From the cell containing the given text, extract its center point as (X, Y) coordinate. 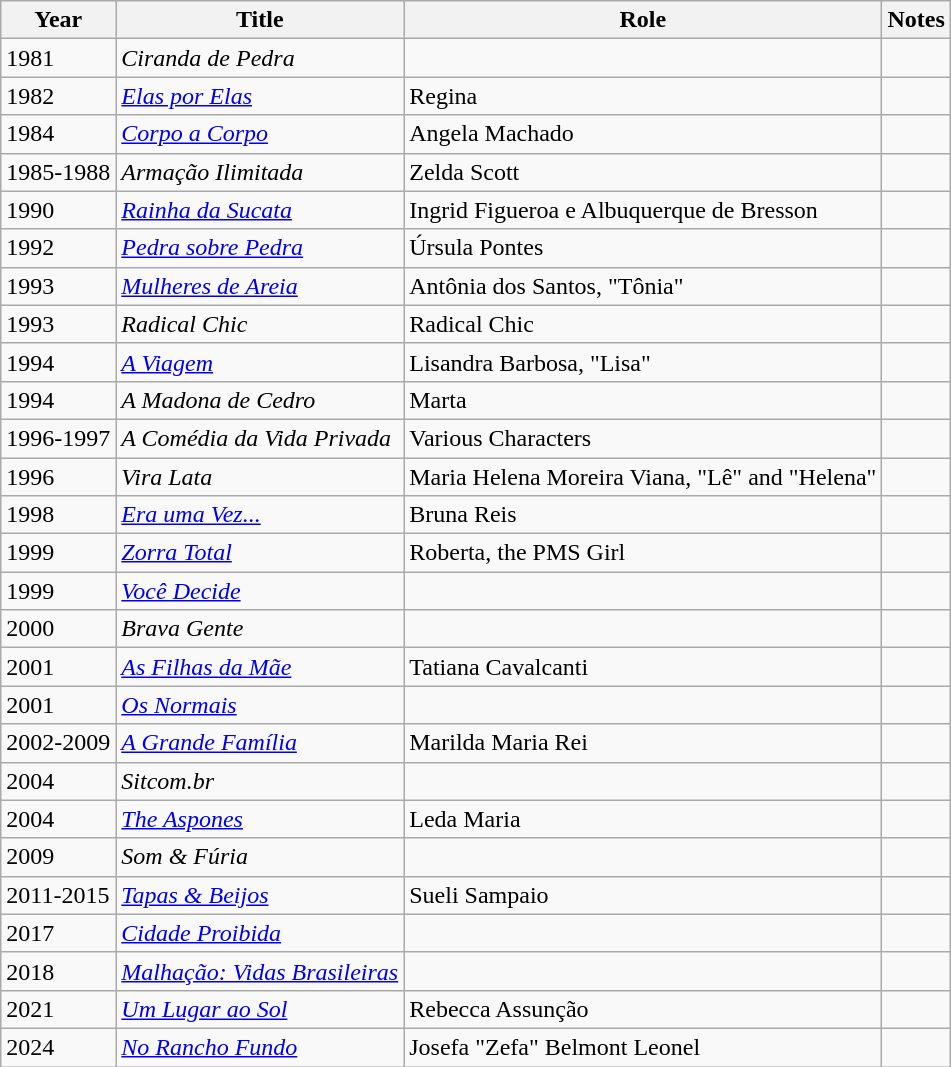
2018 (58, 971)
Role (643, 20)
2009 (58, 857)
A Grande Família (260, 743)
Marilda Maria Rei (643, 743)
Sueli Sampaio (643, 895)
Ingrid Figueroa e Albuquerque de Bresson (643, 210)
The Aspones (260, 819)
Angela Machado (643, 134)
Title (260, 20)
Rebecca Assunção (643, 1009)
Antônia dos Santos, "Tônia" (643, 286)
2011-2015 (58, 895)
2017 (58, 933)
Úrsula Pontes (643, 248)
Ciranda de Pedra (260, 58)
A Comédia da Vida Privada (260, 438)
2000 (58, 629)
Marta (643, 400)
1985-1988 (58, 172)
Cidade Proibida (260, 933)
Rainha da Sucata (260, 210)
Era uma Vez... (260, 515)
Leda Maria (643, 819)
Zelda Scott (643, 172)
Various Characters (643, 438)
Roberta, the PMS Girl (643, 553)
1984 (58, 134)
Year (58, 20)
Um Lugar ao Sol (260, 1009)
Regina (643, 96)
Tapas & Beijos (260, 895)
1981 (58, 58)
As Filhas da Mãe (260, 667)
Você Decide (260, 591)
Bruna Reis (643, 515)
1996-1997 (58, 438)
Notes (916, 20)
Sitcom.br (260, 781)
Elas por Elas (260, 96)
Malhação: Vidas Brasileiras (260, 971)
A Viagem (260, 362)
Zorra Total (260, 553)
2002-2009 (58, 743)
No Rancho Fundo (260, 1047)
Pedra sobre Pedra (260, 248)
1992 (58, 248)
Corpo a Corpo (260, 134)
A Madona de Cedro (260, 400)
1990 (58, 210)
2021 (58, 1009)
Armação Ilimitada (260, 172)
Tatiana Cavalcanti (643, 667)
Som & Fúria (260, 857)
Maria Helena Moreira Viana, "Lê" and "Helena" (643, 477)
2024 (58, 1047)
1982 (58, 96)
Mulheres de Areia (260, 286)
Os Normais (260, 705)
1996 (58, 477)
Brava Gente (260, 629)
Vira Lata (260, 477)
1998 (58, 515)
Josefa "Zefa" Belmont Leonel (643, 1047)
Lisandra Barbosa, "Lisa" (643, 362)
